Return [X, Y] of the center of cell containing provided text 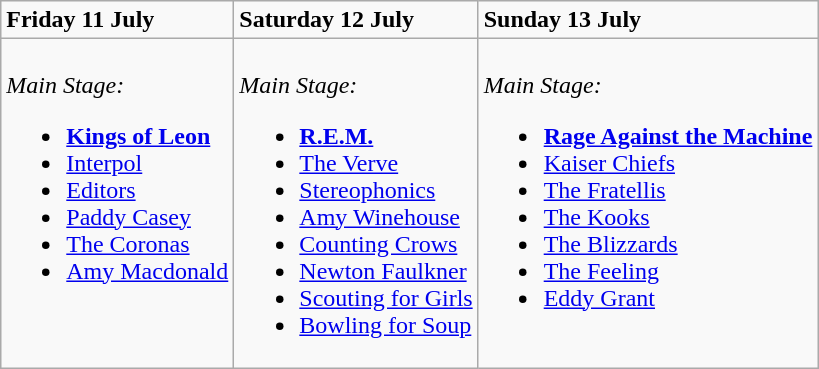
Sunday 13 July [648, 20]
Main Stage:R.E.M.The VerveStereophonicsAmy WinehouseCounting CrowsNewton FaulknerScouting for GirlsBowling for Soup [356, 204]
Main Stage:Rage Against the MachineKaiser ChiefsThe FratellisThe KooksThe BlizzardsThe FeelingEddy Grant [648, 204]
Friday 11 July [118, 20]
Main Stage:Kings of LeonInterpolEditorsPaddy CaseyThe CoronasAmy Macdonald [118, 204]
Saturday 12 July [356, 20]
